Search for the cell housing the specified text and yield its (x, y) center coordinate. 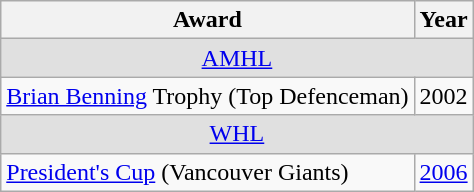
AMHL (237, 58)
2006 (444, 172)
President's Cup (Vancouver Giants) (208, 172)
WHL (237, 134)
Brian Benning Trophy (Top Defenceman) (208, 96)
2002 (444, 96)
Year (444, 20)
Award (208, 20)
